Detect which cell encompasses the target text, then output its (X, Y) center coordinate. 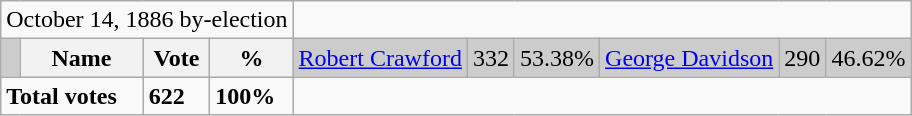
George Davidson (690, 58)
290 (802, 58)
622 (176, 96)
October 14, 1886 by-election (147, 20)
Total votes (72, 96)
% (252, 58)
53.38% (556, 58)
46.62% (868, 58)
332 (490, 58)
100% (252, 96)
Vote (176, 58)
Robert Crawford (380, 58)
Name (82, 58)
